From the cell containing the given text, extract its center point as (X, Y) coordinate. 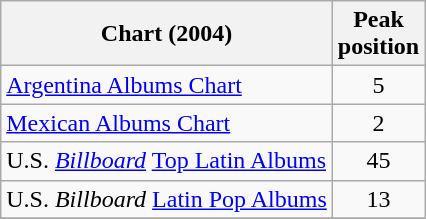
45 (378, 161)
U.S. Billboard Latin Pop Albums (167, 199)
Mexican Albums Chart (167, 123)
Argentina Albums Chart (167, 85)
13 (378, 199)
Peakposition (378, 34)
Chart (2004) (167, 34)
U.S. Billboard Top Latin Albums (167, 161)
2 (378, 123)
5 (378, 85)
